Identify which cell holds the provided text, then report its [X, Y] central coordinate. 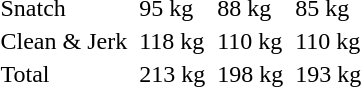
118 kg [172, 41]
110 kg [250, 41]
